Determine the (x, y) coordinate at the center of the cell enclosing the given text.  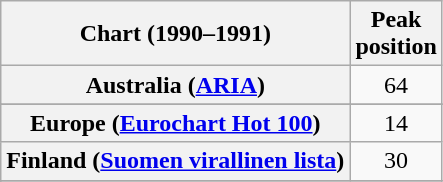
Australia (ARIA) (176, 85)
30 (396, 161)
14 (396, 123)
Chart (1990–1991) (176, 34)
Europe (Eurochart Hot 100) (176, 123)
Peakposition (396, 34)
Finland (Suomen virallinen lista) (176, 161)
64 (396, 85)
